Find where the given text appears and provide that cell's center as (x, y) coordinate. 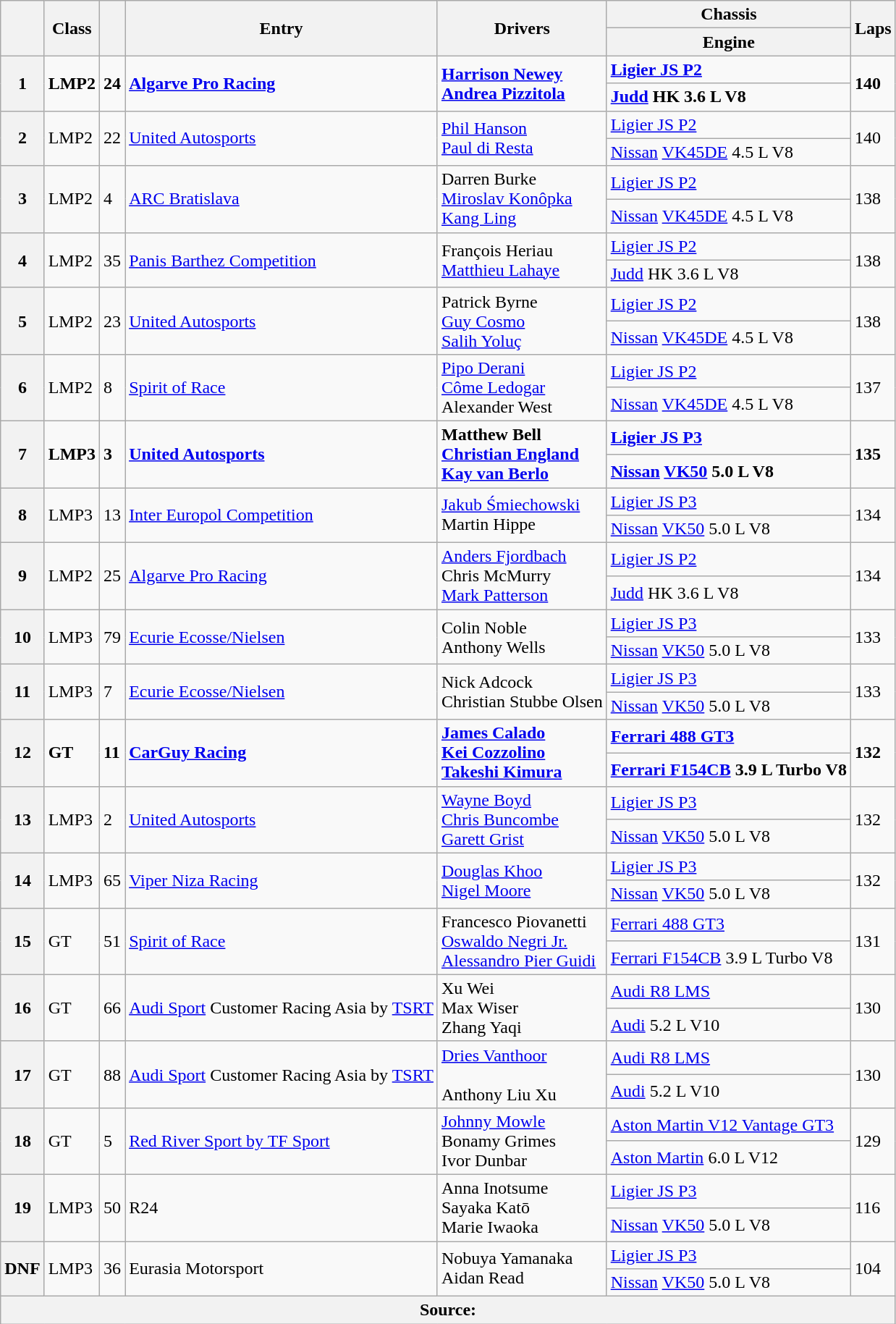
Entry (282, 28)
9 (22, 576)
Viper Niza Racing (282, 880)
Nick Adcock Christian Stubbe Olsen (522, 692)
1 (22, 83)
CarGuy Racing (282, 753)
12 (22, 753)
22 (113, 138)
88 (113, 1074)
65 (113, 880)
104 (873, 1268)
Red River Sport by TF Sport (282, 1141)
Nobuya Yamanaka Aidan Read (522, 1268)
24 (113, 83)
51 (113, 941)
Harrison Newey Andrea Pizzitola (522, 83)
66 (113, 1008)
Aston Martin V12 Vantage GT3 (728, 1124)
Douglas Khoo Nigel Moore (522, 880)
Chassis (728, 14)
36 (113, 1268)
Pipo Derani Côme Ledogar Alexander West (522, 387)
15 (22, 941)
129 (873, 1141)
Anna Inotsume Sayaka Katō Marie Iwaoka (522, 1207)
Laps (873, 28)
6 (22, 387)
16 (22, 1008)
Phil Hanson Paul di Resta (522, 138)
ARC Bratislava (282, 199)
Anders Fjordbach Chris McMurry Mark Patterson (522, 576)
116 (873, 1207)
10 (22, 637)
23 (113, 321)
R24 (282, 1207)
James Calado Kei Cozzolino Takeshi Kimura (522, 753)
Francesco Piovanetti Oswaldo Negri Jr. Alessandro Pier Guidi (522, 941)
Matthew Bell Christian England Kay van Berlo (522, 454)
131 (873, 941)
Source: (448, 1310)
79 (113, 637)
Patrick Byrne Guy Cosmo Salih Yoluç (522, 321)
Engine (728, 42)
Wayne Boyd Chris Buncombe Garett Grist (522, 819)
18 (22, 1141)
50 (113, 1207)
Colin Noble Anthony Wells (522, 637)
Class (72, 28)
Jakub Śmiechowski Martin Hippe (522, 515)
17 (22, 1074)
Panis Barthez Competition (282, 260)
25 (113, 576)
14 (22, 880)
François Heriau Matthieu Lahaye (522, 260)
Aston Martin 6.0 L V12 (728, 1158)
137 (873, 387)
135 (873, 454)
Drivers (522, 28)
35 (113, 260)
Dries Vanthoor Anthony Liu Xu (522, 1074)
Darren Burke Miroslav Konôpka Kang Ling (522, 199)
Eurasia Motorsport (282, 1268)
Inter Europol Competition (282, 515)
19 (22, 1207)
Xu Wei Max Wiser Zhang Yaqi (522, 1008)
DNF (22, 1268)
Johnny Mowle Bonamy Grimes Ivor Dunbar (522, 1141)
